Capture the cell that displays the provided text and extract its [x, y] central coordinate. 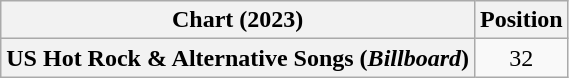
32 [521, 58]
Position [521, 20]
Chart (2023) [238, 20]
US Hot Rock & Alternative Songs (Billboard) [238, 58]
